Return (x, y) of the center of cell containing provided text 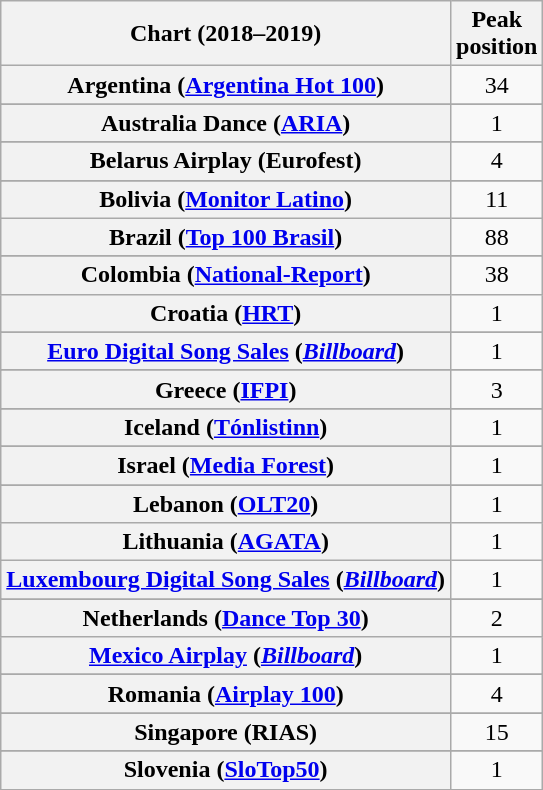
Colombia (National-Report) (226, 275)
Peak position (497, 34)
Israel (Media Forest) (226, 465)
Mexico Airplay (Billboard) (226, 656)
Luxembourg Digital Song Sales (Billboard) (226, 580)
Australia Dance (ARIA) (226, 123)
Brazil (Top 100 Brasil) (226, 237)
Croatia (HRT) (226, 313)
2 (497, 618)
15 (497, 732)
3 (497, 389)
Lithuania (AGATA) (226, 542)
34 (497, 85)
Netherlands (Dance Top 30) (226, 618)
Chart (2018–2019) (226, 34)
Singapore (RIAS) (226, 732)
Bolivia (Monitor Latino) (226, 199)
38 (497, 275)
88 (497, 237)
Lebanon (OLT20) (226, 503)
Belarus Airplay (Eurofest) (226, 161)
Romania (Airplay 100) (226, 694)
Euro Digital Song Sales (Billboard) (226, 351)
11 (497, 199)
Greece (IFPI) (226, 389)
Argentina (Argentina Hot 100) (226, 85)
Slovenia (SloTop50) (226, 770)
Iceland (Tónlistinn) (226, 427)
